Capture the cell that displays the provided text and extract its (X, Y) central coordinate. 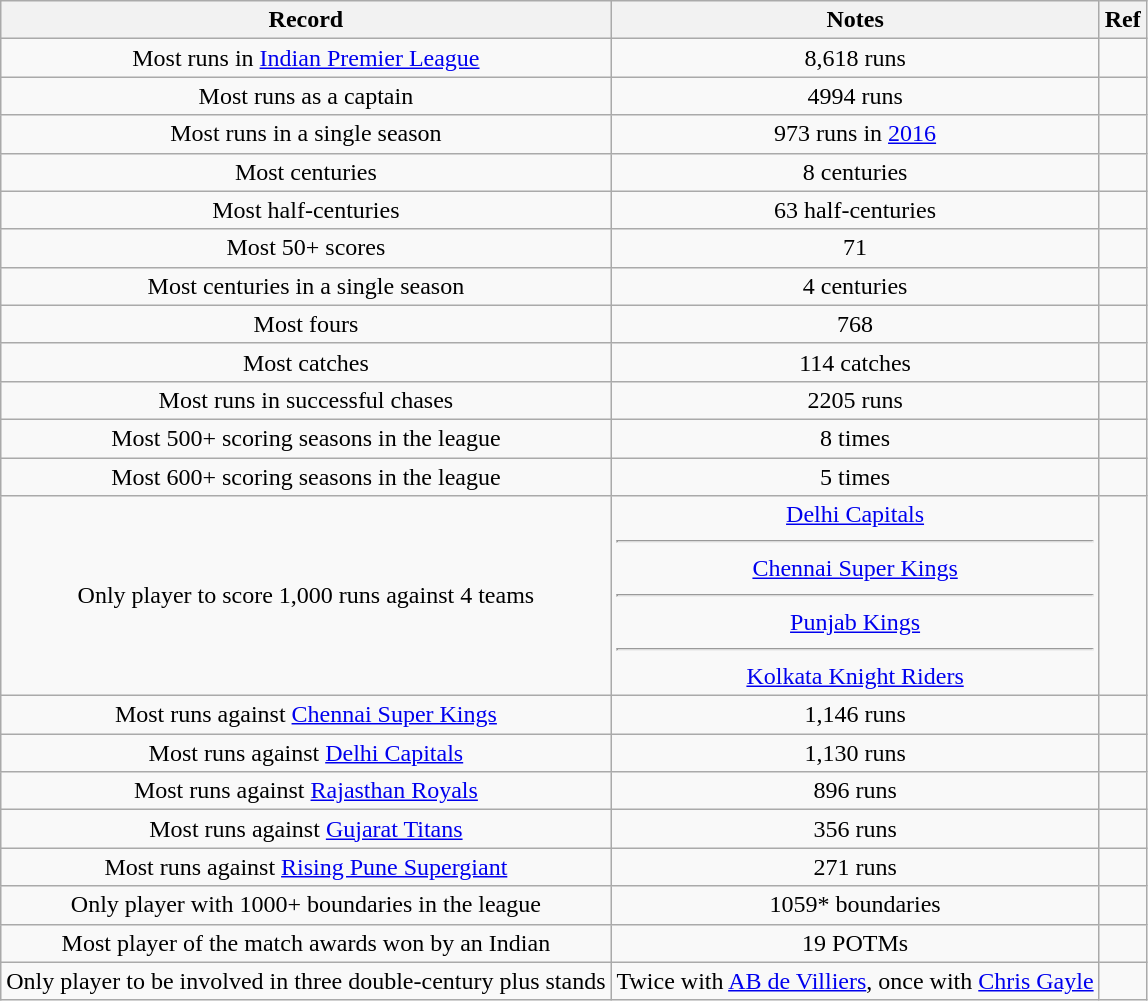
Most runs against Rajasthan Royals (306, 791)
Most 600+ scoring seasons in the league (306, 477)
1,146 runs (855, 715)
Most fours (306, 324)
Twice with AB de Villiers, once with Chris Gayle (855, 981)
4 centuries (855, 286)
Most catches (306, 362)
Most 500+ scoring seasons in the league (306, 438)
271 runs (855, 867)
Most runs against Gujarat Titans (306, 829)
Only player to score 1,000 runs against 4 teams (306, 596)
Delhi CapitalsChennai Super KingsPunjab KingsKolkata Knight Riders (855, 596)
356 runs (855, 829)
8 times (855, 438)
63 half-centuries (855, 210)
8,618 runs (855, 58)
71 (855, 248)
Ref (1122, 20)
Most centuries in a single season (306, 286)
19 POTMs (855, 943)
5 times (855, 477)
8 centuries (855, 172)
973 runs in 2016 (855, 134)
Most runs as a captain (306, 96)
Only player with 1000+ boundaries in the league (306, 905)
896 runs (855, 791)
Record (306, 20)
1,130 runs (855, 753)
768 (855, 324)
4994 runs (855, 96)
Most half-centuries (306, 210)
Most runs in Indian Premier League (306, 58)
Most runs in successful chases (306, 400)
Most runs in a single season (306, 134)
114 catches (855, 362)
Most 50+ scores (306, 248)
Most centuries (306, 172)
Notes (855, 20)
1059* boundaries (855, 905)
Most runs against Rising Pune Supergiant (306, 867)
2205 runs (855, 400)
Most runs against Chennai Super Kings (306, 715)
Most runs against Delhi Capitals (306, 753)
Only player to be involved in three double-century plus stands (306, 981)
Most player of the match awards won by an Indian (306, 943)
